Capture the cell that displays the provided text and extract its (x, y) central coordinate. 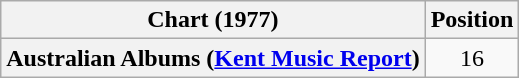
Australian Albums (Kent Music Report) (213, 58)
Chart (1977) (213, 20)
Position (472, 20)
16 (472, 58)
